Locate the cell with the specified text and output its (x, y) center coordinate. 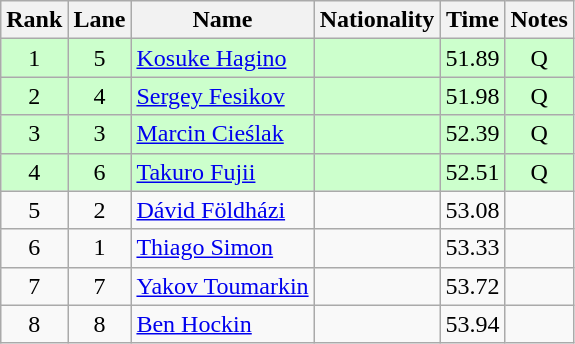
Sergey Fesikov (222, 96)
53.08 (472, 210)
Marcin Cieślak (222, 134)
51.89 (472, 58)
53.72 (472, 286)
52.39 (472, 134)
51.98 (472, 96)
Thiago Simon (222, 248)
Nationality (377, 20)
Takuro Fujii (222, 172)
Kosuke Hagino (222, 58)
52.51 (472, 172)
Time (472, 20)
Dávid Földházi (222, 210)
Yakov Toumarkin (222, 286)
Ben Hockin (222, 324)
53.33 (472, 248)
Rank (34, 20)
53.94 (472, 324)
Lane (100, 20)
Notes (539, 20)
Name (222, 20)
